Identify which cell holds the provided text, then report its [x, y] central coordinate. 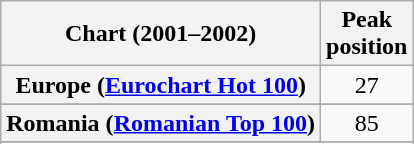
85 [367, 123]
Romania (Romanian Top 100) [161, 123]
27 [367, 85]
Europe (Eurochart Hot 100) [161, 85]
Chart (2001–2002) [161, 34]
Peakposition [367, 34]
